Provide the [X, Y] coordinate of the cell's center where the given text is located.  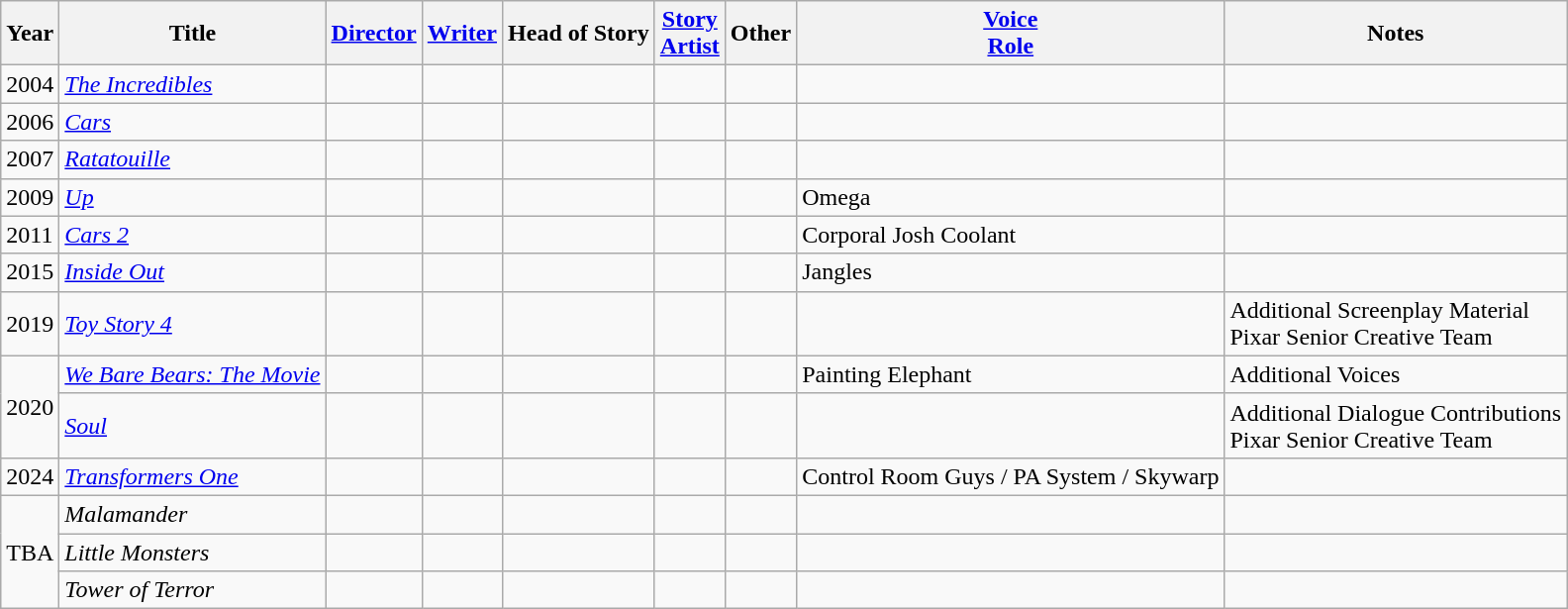
TBA [30, 552]
Additional Screenplay MaterialPixar Senior Creative Team [1396, 323]
Corporal Josh Coolant [1011, 235]
Ratatouille [192, 159]
2004 [30, 84]
Notes [1396, 34]
Soul [192, 426]
Transformers One [192, 476]
2006 [30, 122]
The Incredibles [192, 84]
Jangles [1011, 272]
Writer [461, 34]
2011 [30, 235]
Inside Out [192, 272]
2015 [30, 272]
2020 [30, 406]
Title [192, 34]
Toy Story 4 [192, 323]
Omega [1011, 197]
2024 [30, 476]
Tower of Terror [192, 590]
Head of Story [579, 34]
Painting Elephant [1011, 374]
Additional Voices [1396, 374]
StoryArtist [689, 34]
2019 [30, 323]
2007 [30, 159]
Malamander [192, 514]
Cars 2 [192, 235]
We Bare Bears: The Movie [192, 374]
Other [760, 34]
Up [192, 197]
Director [374, 34]
Year [30, 34]
Control Room Guys / PA System / Skywarp [1011, 476]
Additional Dialogue ContributionsPixar Senior Creative Team [1396, 426]
VoiceRole [1011, 34]
Little Monsters [192, 552]
2009 [30, 197]
Cars [192, 122]
